Scan for the cell matching the given text and deliver its (X, Y) coordinate at center. 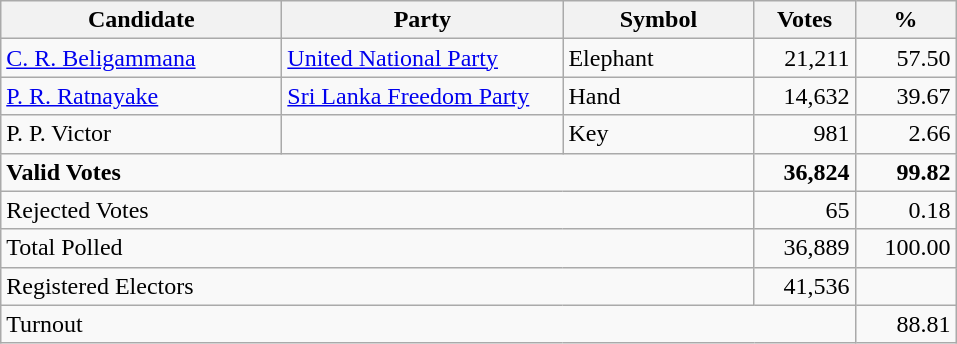
99.82 (906, 172)
36,889 (804, 248)
Registered Electors (378, 286)
2.66 (906, 134)
United National Party (422, 58)
Key (658, 134)
100.00 (906, 248)
Elephant (658, 58)
Candidate (142, 20)
88.81 (906, 324)
36,824 (804, 172)
57.50 (906, 58)
Rejected Votes (378, 210)
41,536 (804, 286)
Total Polled (378, 248)
981 (804, 134)
39.67 (906, 96)
P. P. Victor (142, 134)
21,211 (804, 58)
Valid Votes (378, 172)
Party (422, 20)
P. R. Ratnayake (142, 96)
Votes (804, 20)
14,632 (804, 96)
Turnout (428, 324)
65 (804, 210)
C. R. Beligammana (142, 58)
% (906, 20)
Sri Lanka Freedom Party (422, 96)
Symbol (658, 20)
0.18 (906, 210)
Hand (658, 96)
